For the text-containing cell, return its midpoint in [x, y] coordinate format. 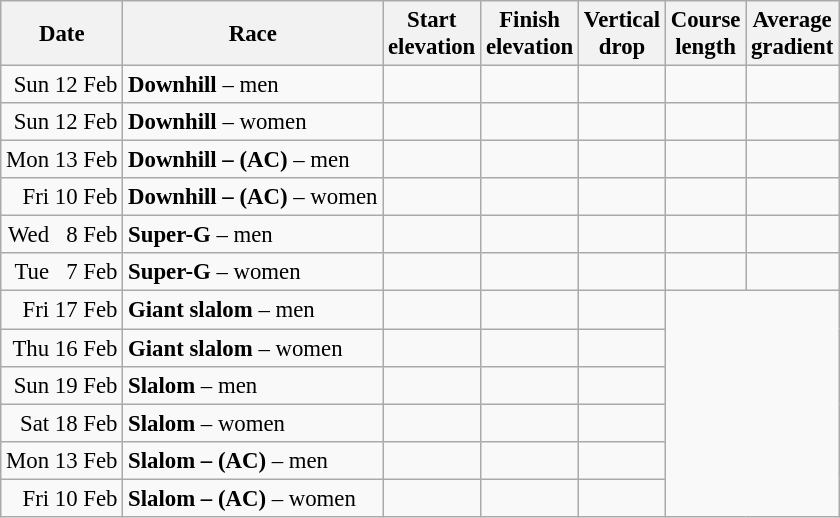
Downhill – men [253, 85]
Sun 19 Feb [62, 385]
Race [253, 34]
Giant slalom – men [253, 310]
Verticaldrop [622, 34]
Sat 18 Feb [62, 423]
Slalom – (AC) – men [253, 460]
Downhill – (AC) – women [253, 197]
Slalom – men [253, 385]
Wed 8 Feb [62, 235]
Giant slalom – women [253, 348]
Slalom – women [253, 423]
Date [62, 34]
Tue 7 Feb [62, 273]
Fri 17 Feb [62, 310]
Downhill – women [253, 122]
Downhill – (AC) – men [253, 160]
Startelevation [432, 34]
Averagegradient [792, 34]
Super-G – men [253, 235]
Super-G – women [253, 273]
Thu 16 Feb [62, 348]
Slalom – (AC) – women [253, 498]
Finishelevation [530, 34]
Courselength [705, 34]
